Return [X, Y] of the center of cell containing provided text 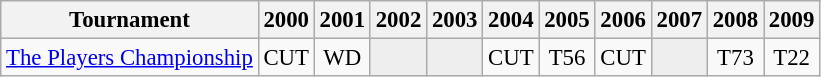
2002 [398, 20]
2006 [623, 20]
2008 [735, 20]
The Players Championship [130, 58]
WD [342, 58]
2003 [455, 20]
2009 [792, 20]
T22 [792, 58]
2000 [286, 20]
T56 [567, 58]
2001 [342, 20]
2007 [679, 20]
Tournament [130, 20]
2004 [511, 20]
2005 [567, 20]
T73 [735, 58]
